For the text-containing cell, return its midpoint in (x, y) coordinate format. 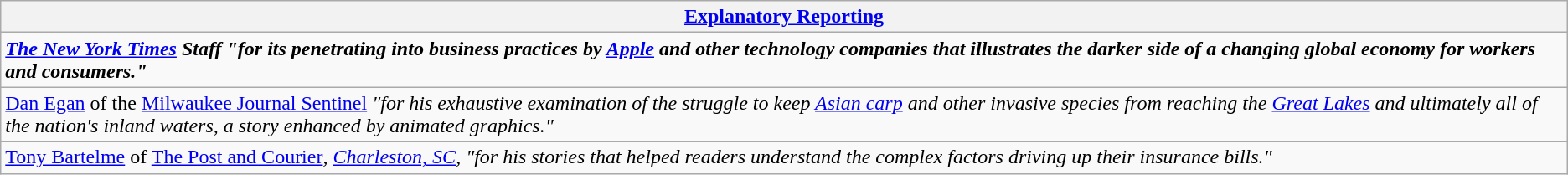
Explanatory Reporting (784, 17)
